Search for the cell housing the specified text and yield its [X, Y] center coordinate. 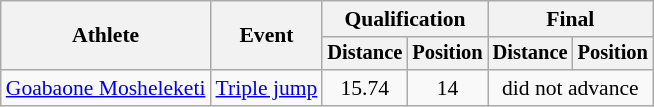
Triple jump [266, 88]
Event [266, 36]
Final [570, 19]
Athlete [106, 36]
did not advance [570, 88]
Goabaone Mosheleketi [106, 88]
14 [447, 88]
15.74 [364, 88]
Qualification [404, 19]
